Pinpoint the cell where the given text exists, returning its [x, y] midpoint coordinate. 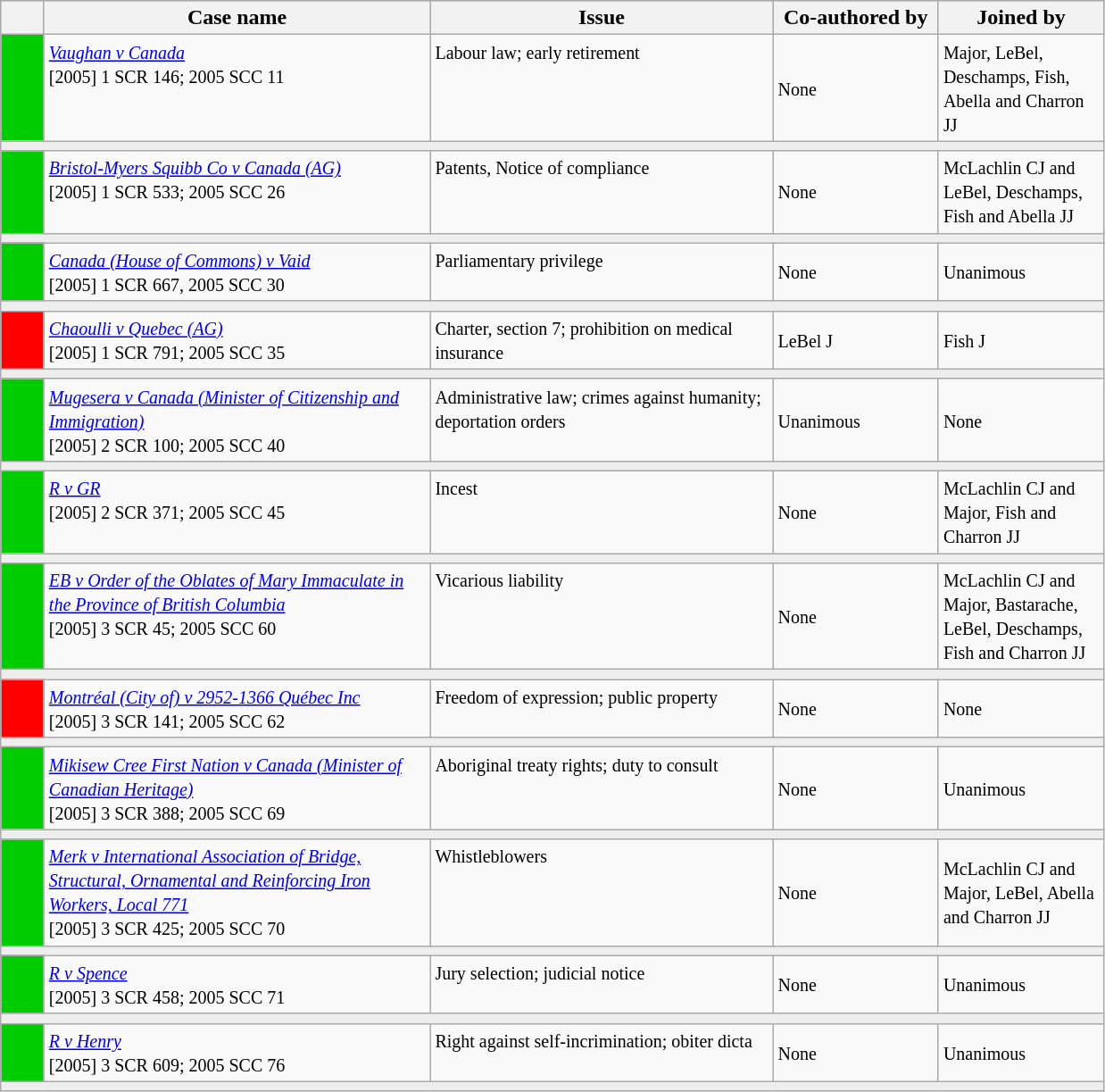
Chaoulli v Quebec (AG) [2005] 1 SCR 791; 2005 SCC 35 [237, 339]
Vicarious liability [602, 616]
Bristol-Myers Squibb Co v Canada (AG) [2005] 1 SCR 533; 2005 SCC 26 [237, 192]
Co-authored by [855, 18]
R v Spence [2005] 3 SCR 458; 2005 SCC 71 [237, 984]
Incest [602, 512]
R v GR [2005] 2 SCR 371; 2005 SCC 45 [237, 512]
Fish J [1021, 339]
Charter, section 7; prohibition on medical insurance [602, 339]
Canada (House of Commons) v Vaid [2005] 1 SCR 667, 2005 SCC 30 [237, 271]
Jury selection; judicial notice [602, 984]
R v Henry [2005] 3 SCR 609; 2005 SCC 76 [237, 1052]
Major, LeBel, Deschamps, Fish, Abella and Charron JJ [1021, 88]
EB v Order of the Oblates of Mary Immaculate in the Province of British Columbia [2005] 3 SCR 45; 2005 SCC 60 [237, 616]
LeBel J [855, 339]
McLachlin CJ and Major, LeBel, Abella and Charron JJ [1021, 893]
Freedom of expression; public property [602, 709]
McLachlin CJ and Major, Fish and Charron JJ [1021, 512]
Parliamentary privilege [602, 271]
Merk v International Association of Bridge, Structural, Ornamental and Reinforcing Iron Workers, Local 771 [2005] 3 SCR 425; 2005 SCC 70 [237, 893]
Vaughan v Canada [2005] 1 SCR 146; 2005 SCC 11 [237, 88]
Aboriginal treaty rights; duty to consult [602, 788]
Right against self-incrimination; obiter dicta [602, 1052]
Montréal (City of) v 2952-1366 Québec Inc [2005] 3 SCR 141; 2005 SCC 62 [237, 709]
McLachlin CJ and LeBel, Deschamps, Fish and Abella JJ [1021, 192]
Administrative law; crimes against humanity; deportation orders [602, 420]
Whistleblowers [602, 893]
Issue [602, 18]
Mugesera v Canada (Minister of Citizenship and Immigration) [2005] 2 SCR 100; 2005 SCC 40 [237, 420]
Patents, Notice of compliance [602, 192]
Joined by [1021, 18]
Case name [237, 18]
Labour law; early retirement [602, 88]
McLachlin CJ and Major, Bastarache, LeBel, Deschamps, Fish and Charron JJ [1021, 616]
Mikisew Cree First Nation v Canada (Minister of Canadian Heritage) [2005] 3 SCR 388; 2005 SCC 69 [237, 788]
